Capture the cell that displays the provided text and extract its (X, Y) central coordinate. 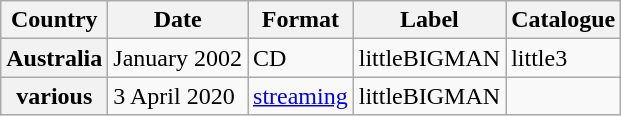
Australia (54, 58)
Label (429, 20)
Date (178, 20)
streaming (301, 96)
little3 (564, 58)
Catalogue (564, 20)
various (54, 96)
3 April 2020 (178, 96)
Country (54, 20)
January 2002 (178, 58)
CD (301, 58)
Format (301, 20)
